Locate the cell with the specified text and output its (X, Y) center coordinate. 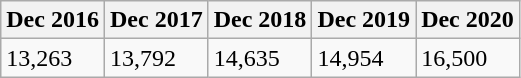
Dec 2016 (53, 20)
Dec 2020 (468, 20)
16,500 (468, 58)
13,792 (156, 58)
14,635 (260, 58)
13,263 (53, 58)
Dec 2017 (156, 20)
14,954 (364, 58)
Dec 2018 (260, 20)
Dec 2019 (364, 20)
